Identify which cell holds the provided text, then report its [x, y] central coordinate. 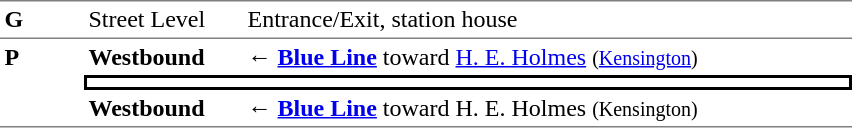
Street Level [164, 19]
G [42, 19]
Entrance/Exit, station house [548, 19]
P [42, 83]
